From the cell containing the given text, extract its center point as (x, y) coordinate. 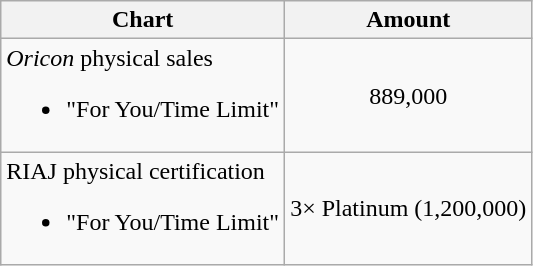
Amount (408, 20)
RIAJ physical certification"For You/Time Limit" (143, 208)
3× Platinum (1,200,000) (408, 208)
889,000 (408, 96)
Oricon physical sales"For You/Time Limit" (143, 96)
Chart (143, 20)
